Return the (x, y) coordinate for the center point of the cell that contains the specified text.  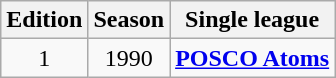
Single league (252, 20)
1 (44, 58)
Season (129, 20)
1990 (129, 58)
Edition (44, 20)
POSCO Atoms (252, 58)
